Search for the cell housing the specified text and yield its (x, y) center coordinate. 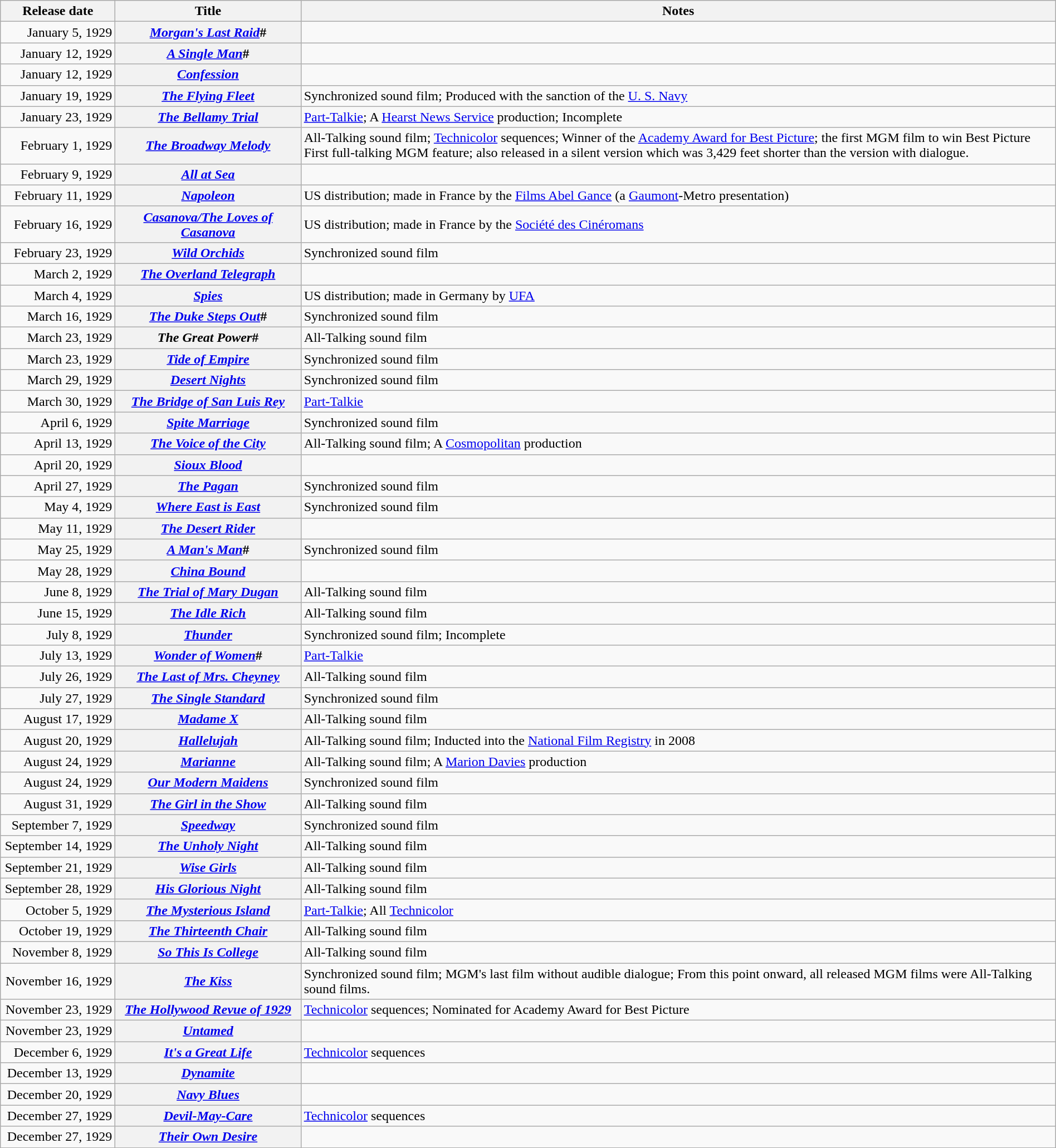
The Idle Rich (208, 613)
All-Talking sound film; Inducted into the National Film Registry in 2008 (678, 740)
June 8, 1929 (58, 592)
Release date (58, 11)
Marianne (208, 762)
Casanova/The Loves of Casanova (208, 224)
September 14, 1929 (58, 846)
December 6, 1929 (58, 1052)
April 27, 1929 (58, 486)
Desert Nights (208, 380)
May 4, 1929 (58, 507)
July 8, 1929 (58, 634)
January 23, 1929 (58, 117)
Sioux Blood (208, 465)
The Trial of Mary Dugan (208, 592)
The Desert Rider (208, 528)
Notes (678, 11)
The Flying Fleet (208, 96)
The Last of Mrs. Cheyney (208, 677)
April 13, 1929 (58, 444)
The Girl in the Show (208, 804)
All-Talking sound film; A Cosmopolitan production (678, 444)
October 5, 1929 (58, 910)
December 20, 1929 (58, 1095)
Napoleon (208, 195)
October 19, 1929 (58, 931)
Synchronized sound film; MGM's last film without audible dialogue; From this point onward, all released MGM films were All-Talking sound films. (678, 981)
August 20, 1929 (58, 740)
Technicolor sequences; Nominated for Academy Award for Best Picture (678, 1010)
July 13, 1929 (58, 656)
February 16, 1929 (58, 224)
Their Own Desire (208, 1137)
May 11, 1929 (58, 528)
September 28, 1929 (58, 889)
September 21, 1929 (58, 867)
US distribution; made in France by the Société des Cinéromans (678, 224)
Hallelujah (208, 740)
Wild Orchids (208, 253)
The Thirteenth Chair (208, 931)
May 25, 1929 (58, 550)
Confession (208, 75)
Navy Blues (208, 1095)
The Duke Steps Out# (208, 317)
January 5, 1929 (58, 32)
Tide of Empire (208, 359)
All-Talking sound film; A Marion Davies production (678, 762)
Speedway (208, 825)
Dynamite (208, 1073)
Morgan's Last Raid# (208, 32)
July 27, 1929 (58, 698)
April 20, 1929 (58, 465)
US distribution; made in France by the Films Abel Gance (a Gaumont-Metro presentation) (678, 195)
Thunder (208, 634)
March 30, 1929 (58, 401)
Synchronized sound film; Incomplete (678, 634)
It's a Great Life (208, 1052)
November 8, 1929 (58, 952)
March 2, 1929 (58, 274)
Untamed (208, 1031)
August 31, 1929 (58, 804)
January 19, 1929 (58, 96)
A Single Man# (208, 53)
The Bellamy Trial (208, 117)
So This Is College (208, 952)
US distribution; made in Germany by UFA (678, 296)
May 28, 1929 (58, 571)
July 26, 1929 (58, 677)
November 16, 1929 (58, 981)
The Broadway Melody (208, 146)
December 13, 1929 (58, 1073)
The Voice of the City (208, 444)
Synchronized sound film; Produced with the sanction of the U. S. Navy (678, 96)
Wonder of Women# (208, 656)
China Bound (208, 571)
Our Modern Maidens (208, 783)
Title (208, 11)
September 7, 1929 (58, 825)
The Overland Telegraph (208, 274)
February 11, 1929 (58, 195)
June 15, 1929 (58, 613)
March 29, 1929 (58, 380)
Spies (208, 296)
August 17, 1929 (58, 719)
Part-Talkie; A Hearst News Service production; Incomplete (678, 117)
The Great Power# (208, 338)
A Man's Man# (208, 550)
The Single Standard (208, 698)
March 16, 1929 (58, 317)
All at Sea (208, 174)
February 23, 1929 (58, 253)
The Hollywood Revue of 1929 (208, 1010)
The Mysterious Island (208, 910)
Madame X (208, 719)
February 1, 1929 (58, 146)
Spite Marriage (208, 423)
His Glorious Night (208, 889)
April 6, 1929 (58, 423)
Part-Talkie; All Technicolor (678, 910)
Wise Girls (208, 867)
The Unholy Night (208, 846)
The Kiss (208, 981)
Where East is East (208, 507)
The Pagan (208, 486)
March 4, 1929 (58, 296)
The Bridge of San Luis Rey (208, 401)
February 9, 1929 (58, 174)
Devil-May-Care (208, 1116)
